Extract the (x, y) coordinate from the center of the cell holding the provided text.  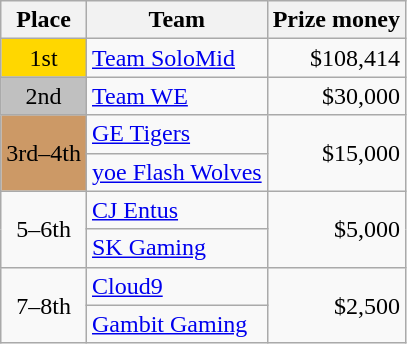
$30,000 (336, 96)
7–8th (44, 305)
Place (44, 20)
Prize money (336, 20)
Cloud9 (176, 286)
Team WE (176, 96)
$2,500 (336, 305)
1st (44, 58)
yoe Flash Wolves (176, 172)
$15,000 (336, 153)
$5,000 (336, 229)
Gambit Gaming (176, 324)
$108,414 (336, 58)
SK Gaming (176, 248)
5–6th (44, 229)
CJ Entus (176, 210)
3rd–4th (44, 153)
2nd (44, 96)
Team (176, 20)
GE Tigers (176, 134)
Team SoloMid (176, 58)
